Scan for the cell matching the given text and deliver its (X, Y) coordinate at center. 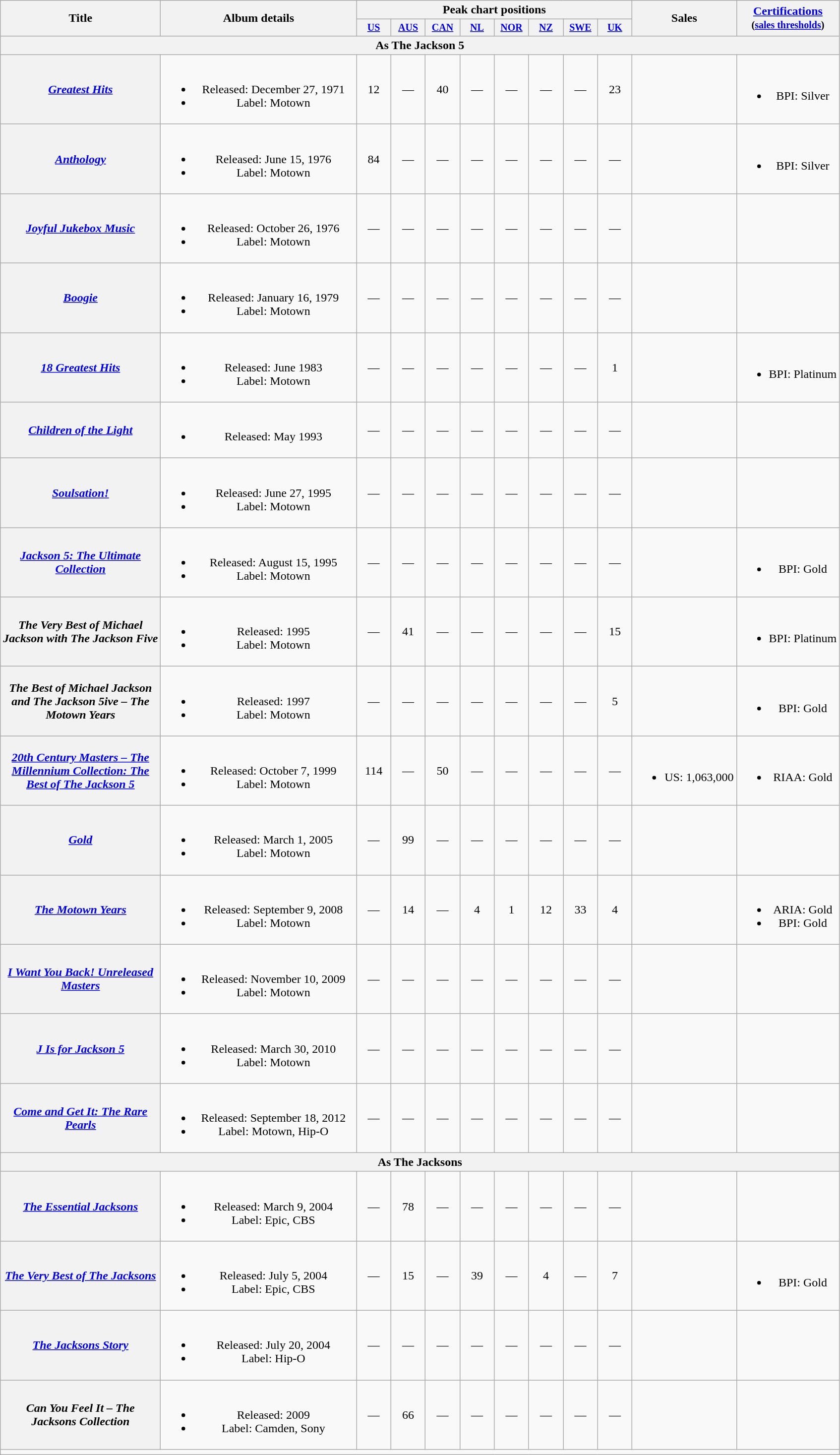
Come and Get It: The Rare Pearls (80, 1118)
Anthology (80, 159)
5 (615, 701)
CAN (442, 28)
US (374, 28)
Gold (80, 840)
Released: October 7, 1999Label: Motown (259, 771)
Album details (259, 18)
23 (615, 89)
The Best of Michael Jackson and The Jackson 5ive – The Motown Years (80, 701)
Released: December 27, 1971Label: Motown (259, 89)
Soulsation! (80, 493)
SWE (580, 28)
Jackson 5: The Ultimate Collection (80, 562)
As The Jacksons (420, 1162)
Released: March 9, 2004Label: Epic, CBS (259, 1206)
18 Greatest Hits (80, 367)
RIAA: Gold (788, 771)
41 (408, 632)
Released: September 9, 2008Label: Motown (259, 909)
Released: March 30, 2010Label: Motown (259, 1048)
NOR (512, 28)
The Essential Jacksons (80, 1206)
Released: 1997Label: Motown (259, 701)
Title (80, 18)
The Motown Years (80, 909)
AUS (408, 28)
Released: June 15, 1976Label: Motown (259, 159)
99 (408, 840)
J Is for Jackson 5 (80, 1048)
Greatest Hits (80, 89)
Released: June 27, 1995Label: Motown (259, 493)
20th Century Masters – The Millennium Collection: The Best of The Jackson 5 (80, 771)
The Very Best of Michael Jackson with The Jackson Five (80, 632)
The Very Best of The Jacksons (80, 1275)
Released: January 16, 1979Label: Motown (259, 298)
Released: May 1993 (259, 430)
As The Jackson 5 (420, 45)
Joyful Jukebox Music (80, 228)
84 (374, 159)
33 (580, 909)
39 (477, 1275)
66 (408, 1415)
Released: March 1, 2005Label: Motown (259, 840)
Can You Feel It – The Jacksons Collection (80, 1415)
Released: 2009Label: Camden, Sony (259, 1415)
Released: September 18, 2012Label: Motown, Hip-O (259, 1118)
Boogie (80, 298)
Released: October 26, 1976Label: Motown (259, 228)
NL (477, 28)
ARIA: GoldBPI: Gold (788, 909)
Certifications(sales thresholds) (788, 18)
I Want You Back! Unreleased Masters (80, 979)
Released: June 1983Label: Motown (259, 367)
NZ (545, 28)
7 (615, 1275)
50 (442, 771)
US: 1,063,000 (684, 771)
Released: July 5, 2004Label: Epic, CBS (259, 1275)
40 (442, 89)
Sales (684, 18)
Children of the Light (80, 430)
Released: July 20, 2004Label: Hip-O (259, 1345)
Released: August 15, 1995Label: Motown (259, 562)
114 (374, 771)
Released: November 10, 2009Label: Motown (259, 979)
78 (408, 1206)
UK (615, 28)
14 (408, 909)
Released: 1995Label: Motown (259, 632)
Peak chart positions (494, 10)
The Jacksons Story (80, 1345)
